Capture the cell that displays the provided text and extract its (x, y) central coordinate. 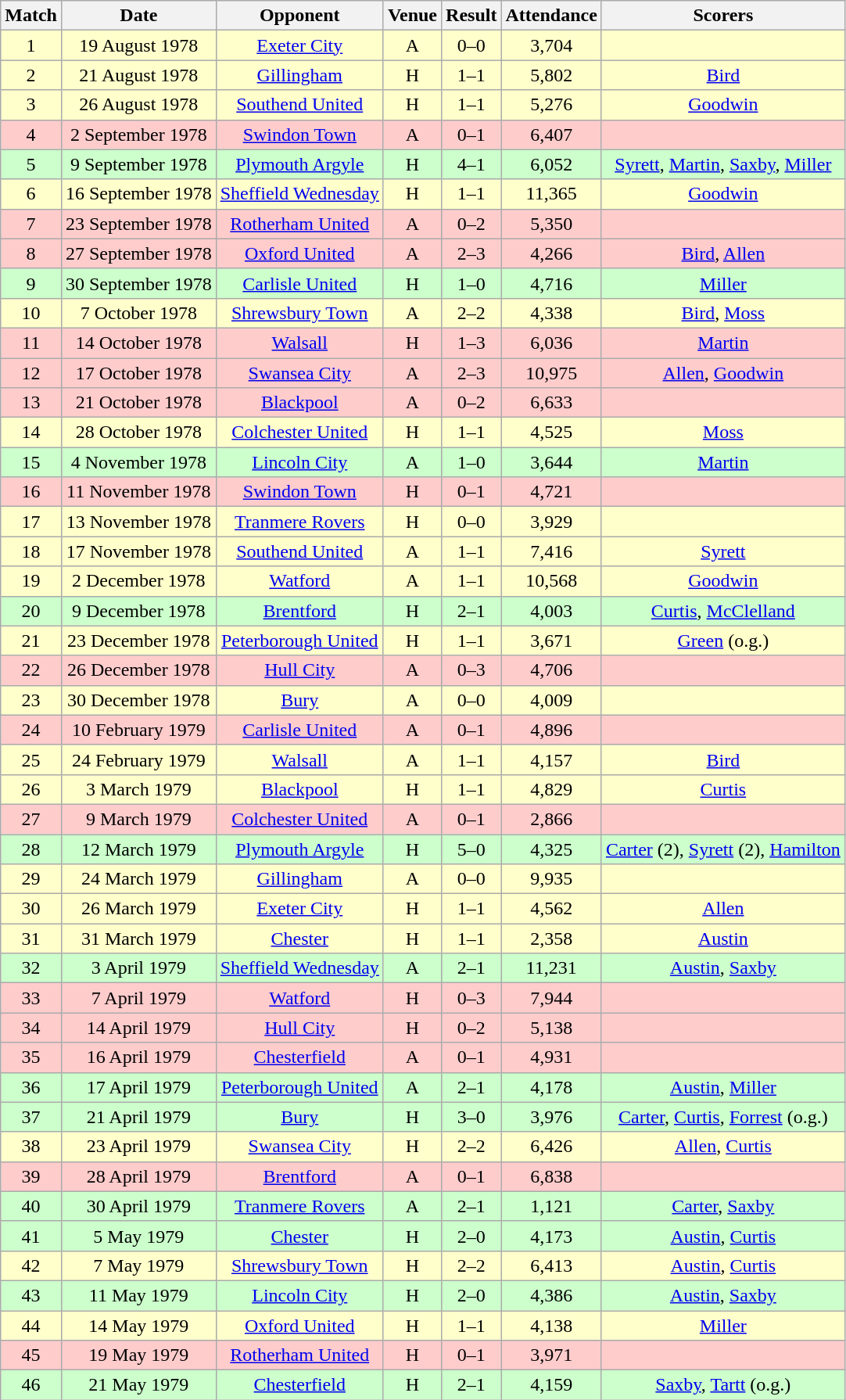
41 (31, 1236)
Allen, Curtis (722, 1147)
7,944 (551, 998)
4,525 (551, 433)
24 February 1979 (138, 759)
4,178 (551, 1087)
19 May 1979 (138, 1355)
1–3 (471, 343)
19 August 1978 (138, 45)
Curtis (722, 789)
4,716 (551, 283)
34 (31, 1028)
23 December 1978 (138, 641)
Venue (412, 16)
11,365 (551, 194)
Moss (722, 433)
30 (31, 909)
16 (31, 492)
14 (31, 433)
Green (o.g.) (722, 641)
32 (31, 968)
30 April 1979 (138, 1206)
28 October 1978 (138, 433)
Attendance (551, 16)
Saxby, Tartt (o.g.) (722, 1385)
24 March 1979 (138, 879)
28 (31, 849)
12 (31, 373)
3,929 (551, 522)
4,325 (551, 849)
24 (31, 730)
3 April 1979 (138, 968)
6,633 (551, 403)
9 December 1978 (138, 611)
7 May 1979 (138, 1265)
Carter, Curtis, Forrest (o.g.) (722, 1117)
16 September 1978 (138, 194)
17 October 1978 (138, 373)
33 (31, 998)
10 (31, 313)
18 (31, 551)
4,706 (551, 670)
5,350 (551, 224)
31 March 1979 (138, 939)
Allen, Goodwin (722, 373)
45 (31, 1355)
13 (31, 403)
23 September 1978 (138, 224)
2 December 1978 (138, 581)
3,644 (551, 462)
3–0 (471, 1117)
Syrett, Martin, Saxby, Miller (722, 164)
Opponent (299, 16)
Carter (2), Syrett (2), Hamilton (722, 849)
9,935 (551, 879)
35 (31, 1057)
39 (31, 1176)
6,036 (551, 343)
11 May 1979 (138, 1295)
42 (31, 1265)
3,971 (551, 1355)
Syrett (722, 551)
6,407 (551, 135)
4 November 1978 (138, 462)
38 (31, 1147)
7 (31, 224)
40 (31, 1206)
3,976 (551, 1117)
21 (31, 641)
2 (31, 75)
4,159 (551, 1385)
Result (471, 16)
43 (31, 1295)
4,931 (551, 1057)
3,704 (551, 45)
23 April 1979 (138, 1147)
4,721 (551, 492)
5 May 1979 (138, 1236)
2 September 1978 (138, 135)
Bird, Moss (722, 313)
14 April 1979 (138, 1028)
27 (31, 819)
9 (31, 283)
5,802 (551, 75)
15 (31, 462)
10,568 (551, 581)
17 (31, 522)
4,157 (551, 759)
9 March 1979 (138, 819)
21 May 1979 (138, 1385)
21 October 1978 (138, 403)
30 September 1978 (138, 283)
Allen (722, 909)
14 May 1979 (138, 1326)
27 September 1978 (138, 253)
19 (31, 581)
26 (31, 789)
4,009 (551, 700)
5,276 (551, 105)
46 (31, 1385)
5–0 (471, 849)
13 November 1978 (138, 522)
4 (31, 135)
20 (31, 611)
17 April 1979 (138, 1087)
5,138 (551, 1028)
21 April 1979 (138, 1117)
14 October 1978 (138, 343)
Carter, Saxby (722, 1206)
2,358 (551, 939)
26 August 1978 (138, 105)
26 December 1978 (138, 670)
10,975 (551, 373)
26 March 1979 (138, 909)
4,173 (551, 1236)
1 (31, 45)
7,416 (551, 551)
6 (31, 194)
12 March 1979 (138, 849)
30 December 1978 (138, 700)
4,829 (551, 789)
4,386 (551, 1295)
36 (31, 1087)
Curtis, McClelland (722, 611)
4,266 (551, 253)
6,838 (551, 1176)
11,231 (551, 968)
4,896 (551, 730)
10 February 1979 (138, 730)
3 (31, 105)
23 (31, 700)
25 (31, 759)
9 September 1978 (138, 164)
3,671 (551, 641)
Austin, Miller (722, 1087)
17 November 1978 (138, 551)
6,052 (551, 164)
7 April 1979 (138, 998)
11 (31, 343)
Date (138, 16)
8 (31, 253)
Bird, Allen (722, 253)
4–1 (471, 164)
1,121 (551, 1206)
4,138 (551, 1326)
4,003 (551, 611)
6,413 (551, 1265)
16 April 1979 (138, 1057)
21 August 1978 (138, 75)
28 April 1979 (138, 1176)
22 (31, 670)
31 (31, 939)
44 (31, 1326)
7 October 1978 (138, 313)
2,866 (551, 819)
Austin (722, 939)
3 March 1979 (138, 789)
Match (31, 16)
11 November 1978 (138, 492)
29 (31, 879)
5 (31, 164)
Scorers (722, 16)
37 (31, 1117)
4,562 (551, 909)
6,426 (551, 1147)
4,338 (551, 313)
